Scan for the cell matching the given text and deliver its (X, Y) coordinate at center. 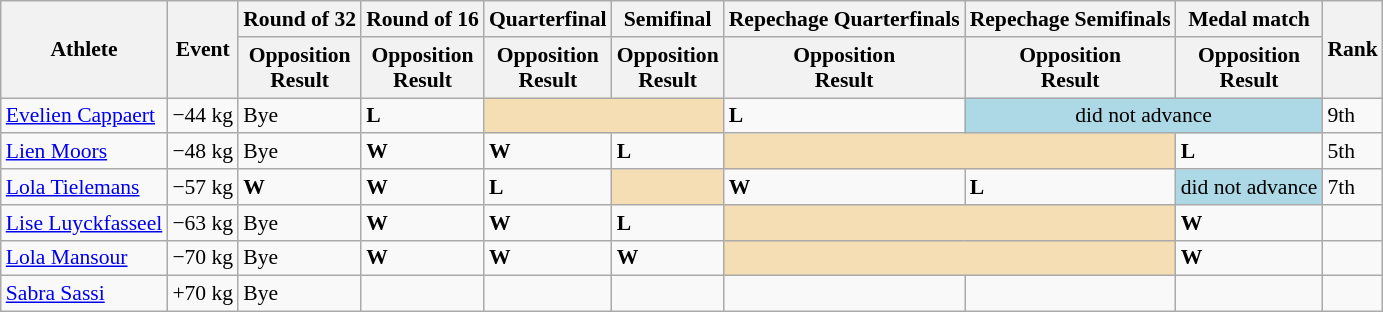
−70 kg (202, 258)
Rank (1352, 50)
Lola Mansour (84, 258)
Sabra Sassi (84, 294)
Round of 16 (422, 19)
−63 kg (202, 223)
Semifinal (668, 19)
Repechage Quarterfinals (844, 19)
Repechage Semifinals (1070, 19)
−48 kg (202, 152)
9th (1352, 116)
Lise Luyckfasseel (84, 223)
Evelien Cappaert (84, 116)
−57 kg (202, 187)
Lola Tielemans (84, 187)
7th (1352, 187)
Athlete (84, 50)
−44 kg (202, 116)
Lien Moors (84, 152)
Quarterfinal (548, 19)
5th (1352, 152)
+70 kg (202, 294)
Event (202, 50)
Round of 32 (300, 19)
Medal match (1250, 19)
